Return [x, y] of the center of cell containing provided text 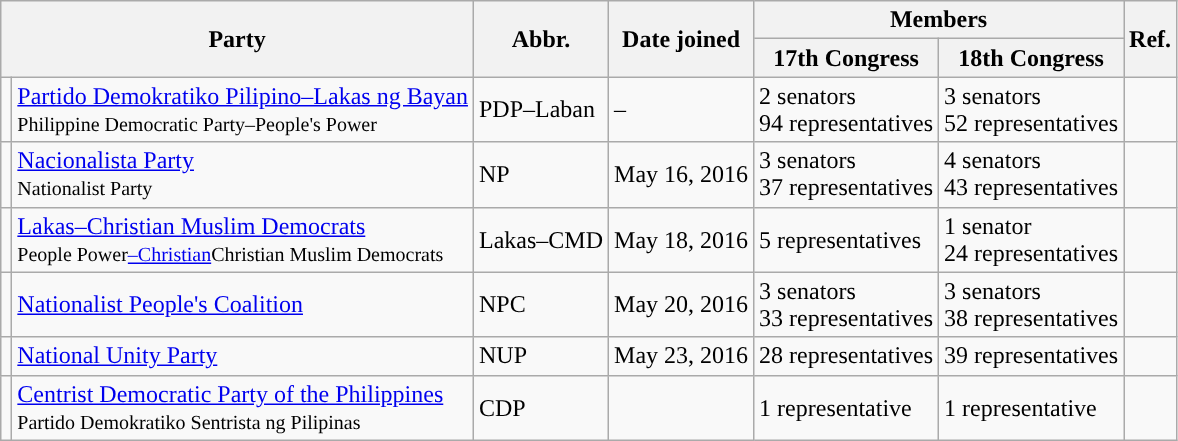
2 senators94 representatives [846, 110]
17th Congress [846, 58]
3 senators33 representatives [846, 304]
Nacionalista PartyNationalist Party [243, 174]
5 representatives [846, 240]
NPC [540, 304]
1 senator24 representatives [1032, 240]
Abbr. [540, 39]
May 23, 2016 [682, 356]
28 representatives [846, 356]
3 senators37 representatives [846, 174]
Nationalist People's Coalition [243, 304]
– [682, 110]
39 representatives [1032, 356]
3 senators52 representatives [1032, 110]
Ref. [1150, 39]
3 senators38 representatives [1032, 304]
Partido Demokratiko Pilipino–Lakas ng BayanPhilippine Democratic Party–People's Power [243, 110]
May 18, 2016 [682, 240]
May 20, 2016 [682, 304]
Lakas–CMD [540, 240]
May 16, 2016 [682, 174]
Members [939, 20]
18th Congress [1032, 58]
Date joined [682, 39]
NUP [540, 356]
Party [238, 39]
CDP [540, 408]
4 senators43 representatives [1032, 174]
National Unity Party [243, 356]
NP [540, 174]
Centrist Democratic Party of the PhilippinesPartido Demokratiko Sentrista ng Pilipinas [243, 408]
Lakas–Christian Muslim DemocratsPeople Power–ChristianChristian Muslim Democrats [243, 240]
PDP–Laban [540, 110]
